Capture the cell that displays the provided text and extract its [X, Y] central coordinate. 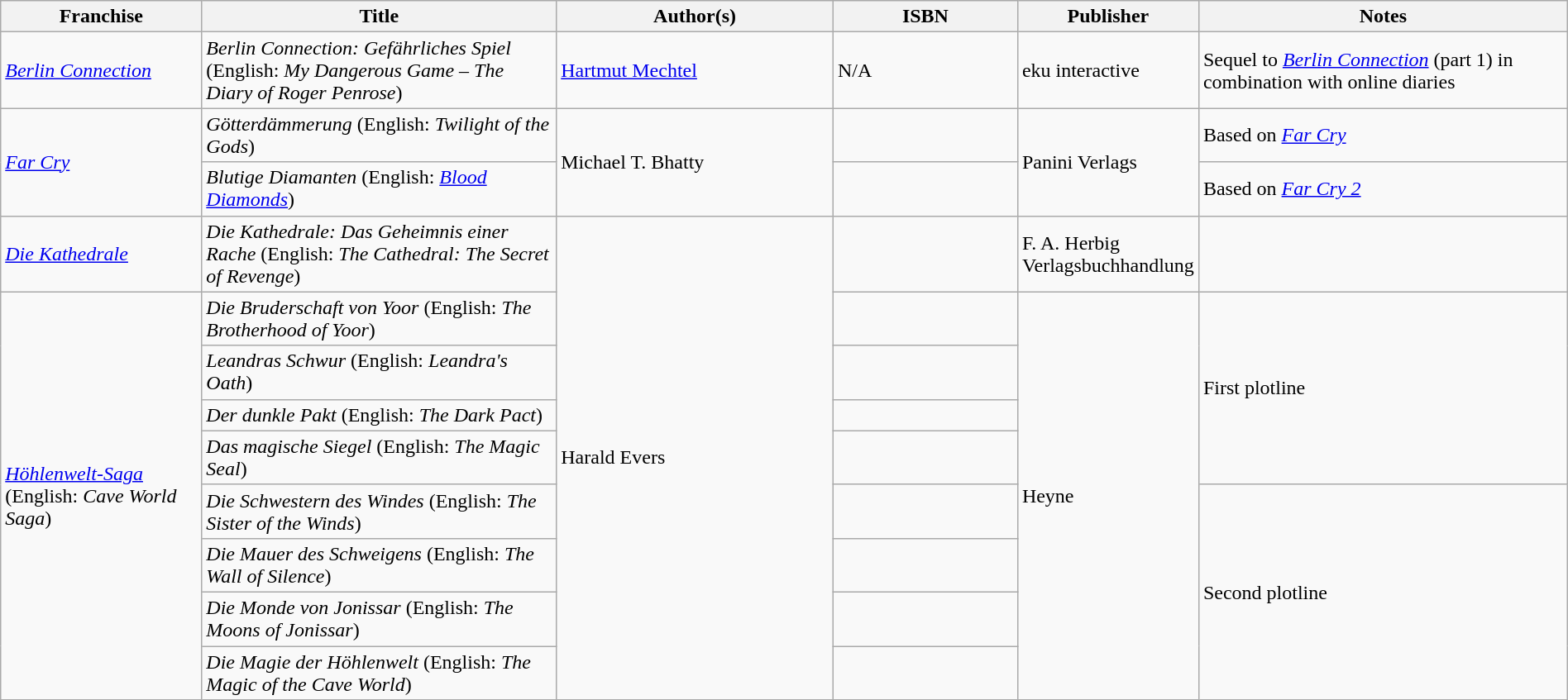
Notes [1383, 17]
Die Mauer des Schweigens (English: The Wall of Silence) [379, 565]
Die Bruderschaft von Yoor (English: The Brotherhood of Yoor) [379, 319]
Second plotline [1383, 592]
eku interactive [1108, 70]
Die Monde von Jonissar (English: The Moons of Jonissar) [379, 618]
Die Schwestern des Windes (English: The Sister of the Winds) [379, 511]
Sequel to Berlin Connection (part 1) in combination with online diaries [1383, 70]
Blutige Diamanten (English: Blood Diamonds) [379, 188]
First plotline [1383, 388]
Franchise [101, 17]
Das magische Siegel (English: The Magic Seal) [379, 458]
Die Kathedrale: Das Geheimnis einer Rache (English: The Cathedral: The Secret of Revenge) [379, 254]
Harald Evers [695, 458]
Michael T. Bhatty [695, 162]
Berlin Connection: Gefährliches Spiel (English: My Dangerous Game – The Diary of Roger Penrose) [379, 70]
Leandras Schwur (English: Leandra's Oath) [379, 372]
F. A. Herbig Verlagsbuchhandlung [1108, 254]
Based on Far Cry [1383, 136]
Publisher [1108, 17]
Hartmut Mechtel [695, 70]
ISBN [925, 17]
Based on Far Cry 2 [1383, 188]
Höhlenwelt-Saga (English: Cave World Saga) [101, 496]
Der dunkle Pakt (English: The Dark Pact) [379, 415]
Far Cry [101, 162]
Die Magie der Höhlenwelt (English: The Magic of the Cave World) [379, 673]
Author(s) [695, 17]
Götterdämmerung (English: Twilight of the Gods) [379, 136]
Heyne [1108, 496]
Die Kathedrale [101, 254]
Panini Verlags [1108, 162]
Berlin Connection [101, 70]
N/A [925, 70]
Title [379, 17]
